For the text-containing cell, return its midpoint in [X, Y] coordinate format. 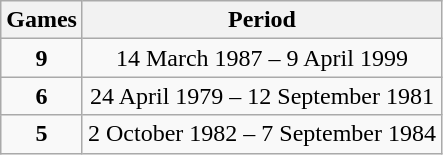
2 October 1982 – 7 September 1984 [262, 134]
24 April 1979 – 12 September 1981 [262, 96]
6 [42, 96]
14 March 1987 – 9 April 1999 [262, 58]
9 [42, 58]
Games [42, 20]
Period [262, 20]
5 [42, 134]
